Extract the [x, y] coordinate from the center of the cell holding the provided text.  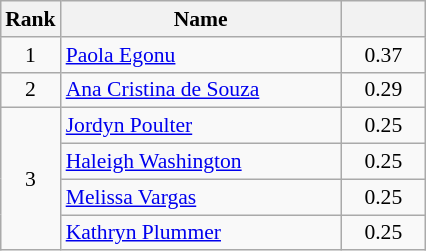
Paola Egonu [201, 54]
0.29 [384, 90]
3 [30, 179]
Rank [30, 19]
Melissa Vargas [201, 197]
Ana Cristina de Souza [201, 90]
0.37 [384, 54]
Name [201, 19]
1 [30, 54]
2 [30, 90]
Jordyn Poulter [201, 126]
Kathryn Plummer [201, 232]
Haleigh Washington [201, 161]
